Pinpoint the cell where the given text exists, returning its [x, y] midpoint coordinate. 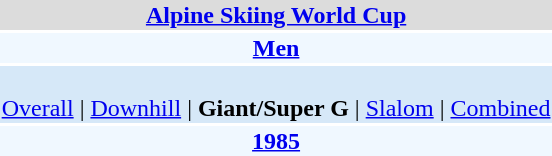
Overall | Downhill | Giant/Super G | Slalom | Combined [276, 94]
Alpine Skiing World Cup [276, 15]
1985 [276, 141]
Men [276, 48]
